Identify which cell holds the provided text, then report its (x, y) central coordinate. 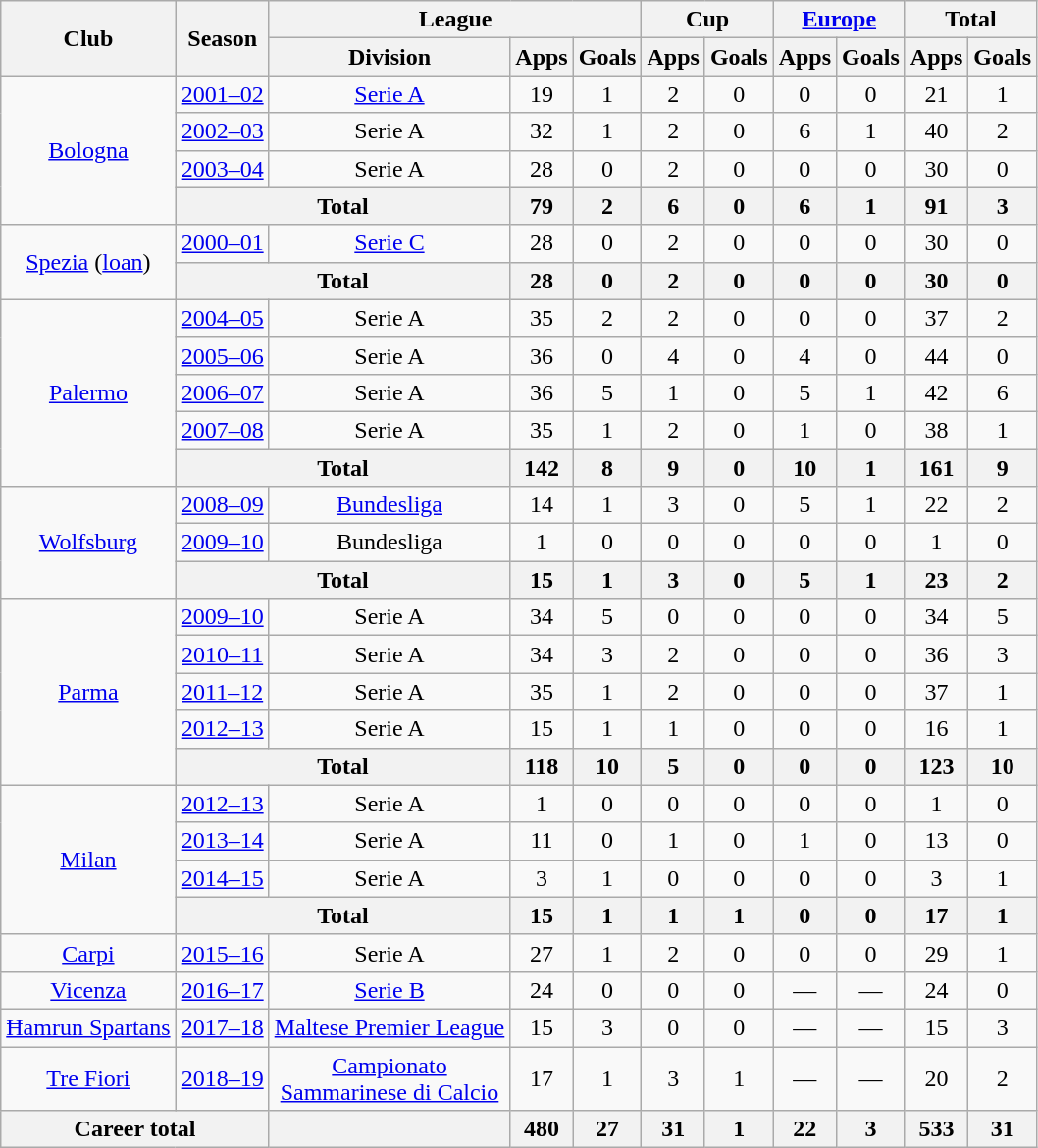
Parma (88, 692)
Ħamrun Spartans (88, 1027)
Bologna (88, 150)
Tre Fiori (88, 1077)
11 (542, 841)
Milan (88, 860)
2014–15 (222, 878)
480 (542, 1129)
Division (389, 57)
21 (936, 94)
Wolfsburg (88, 543)
Season (222, 38)
2006–07 (222, 392)
Maltese Premier League (389, 1027)
League (455, 20)
23 (936, 580)
2008–09 (222, 505)
42 (936, 392)
32 (542, 131)
Cup (707, 20)
2002–03 (222, 131)
2003–04 (222, 169)
Club (88, 38)
20 (936, 1077)
Palermo (88, 392)
Europe (839, 20)
118 (542, 766)
2001–02 (222, 94)
2017–18 (222, 1027)
38 (936, 430)
Serie B (389, 990)
91 (936, 206)
44 (936, 355)
161 (936, 468)
2015–16 (222, 953)
79 (542, 206)
Vicenza (88, 990)
2010–11 (222, 654)
CampionatoSammarinese di Calcio (389, 1077)
2016–17 (222, 990)
2005–06 (222, 355)
Serie C (389, 243)
2007–08 (222, 430)
123 (936, 766)
2018–19 (222, 1077)
142 (542, 468)
2004–05 (222, 318)
29 (936, 953)
2000–01 (222, 243)
40 (936, 131)
16 (936, 729)
2013–14 (222, 841)
19 (542, 94)
8 (607, 468)
Carpi (88, 953)
13 (936, 841)
14 (542, 505)
533 (936, 1129)
Spezia (loan) (88, 262)
2011–12 (222, 692)
Career total (135, 1129)
